Return the [x, y] coordinate for the center point of the cell that contains the specified text.  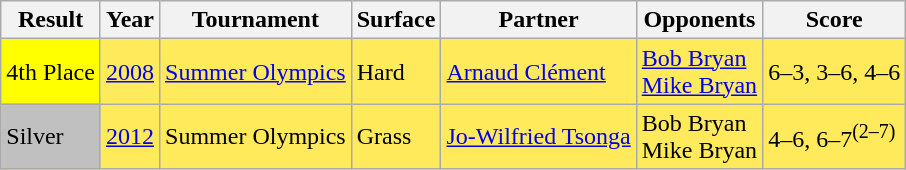
Grass [396, 136]
Partner [538, 20]
2008 [130, 72]
4th Place [51, 72]
4–6, 6–7(2–7) [834, 136]
Silver [51, 136]
Surface [396, 20]
Score [834, 20]
Year [130, 20]
Jo-Wilfried Tsonga [538, 136]
6–3, 3–6, 4–6 [834, 72]
Opponents [699, 20]
Tournament [256, 20]
2012 [130, 136]
Hard [396, 72]
Arnaud Clément [538, 72]
Result [51, 20]
